Locate the cell with the specified text and output its (X, Y) center coordinate. 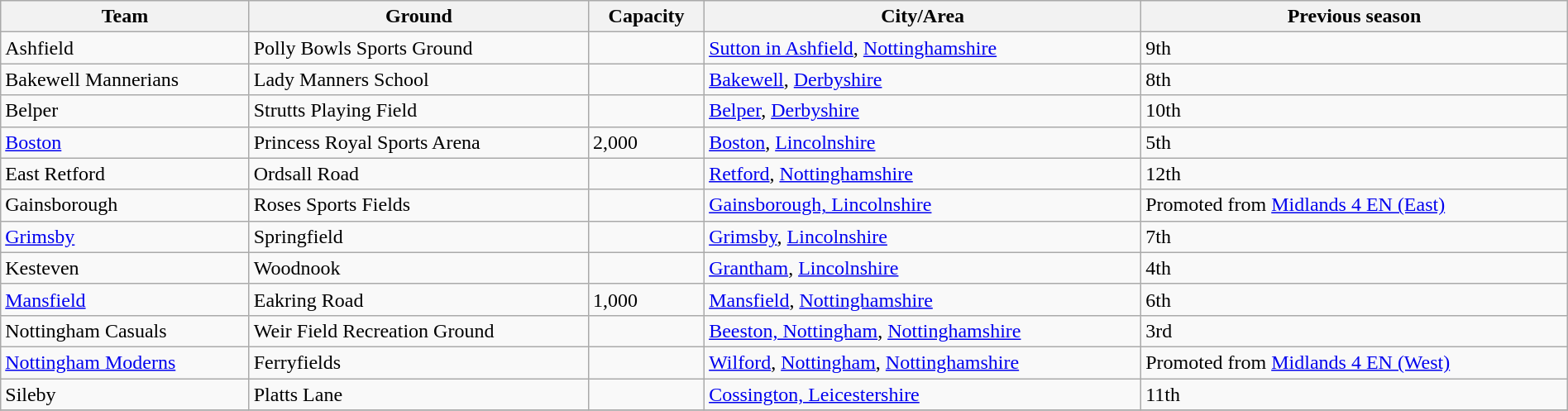
Kesteven (125, 268)
Belper, Derbyshire (923, 111)
Team (125, 17)
Boston (125, 142)
Princess Royal Sports Arena (418, 142)
4th (1355, 268)
Lady Manners School (418, 79)
12th (1355, 174)
Ordsall Road (418, 174)
1,000 (646, 299)
East Retford (125, 174)
Gainsborough (125, 205)
Capacity (646, 17)
Roses Sports Fields (418, 205)
Beeston, Nottingham, Nottinghamshire (923, 331)
8th (1355, 79)
Ferryfields (418, 362)
Gainsborough, Lincolnshire (923, 205)
Sileby (125, 394)
Nottingham Moderns (125, 362)
Bakewell Mannerians (125, 79)
Sutton in Ashfield, Nottinghamshire (923, 48)
Strutts Playing Field (418, 111)
Ground (418, 17)
10th (1355, 111)
Springfield (418, 237)
Wilford, Nottingham, Nottinghamshire (923, 362)
Belper (125, 111)
Retford, Nottinghamshire (923, 174)
Woodnook (418, 268)
Bakewell, Derbyshire (923, 79)
Mansfield, Nottinghamshire (923, 299)
Nottingham Casuals (125, 331)
2,000 (646, 142)
Boston, Lincolnshire (923, 142)
Promoted from Midlands 4 EN (East) (1355, 205)
Mansfield (125, 299)
Previous season (1355, 17)
Ashfield (125, 48)
Polly Bowls Sports Ground (418, 48)
Weir Field Recreation Ground (418, 331)
Platts Lane (418, 394)
Promoted from Midlands 4 EN (West) (1355, 362)
Grantham, Lincolnshire (923, 268)
9th (1355, 48)
3rd (1355, 331)
Eakring Road (418, 299)
Grimsby, Lincolnshire (923, 237)
6th (1355, 299)
City/Area (923, 17)
7th (1355, 237)
Cossington, Leicestershire (923, 394)
11th (1355, 394)
5th (1355, 142)
Grimsby (125, 237)
